Return the (X, Y) coordinate for the center point of the cell that contains the specified text.  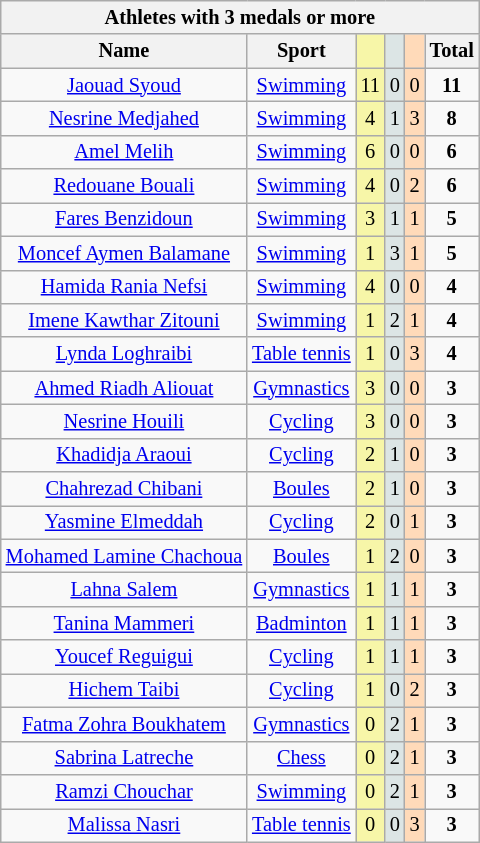
Malissa Nasri (124, 825)
8 (452, 118)
Total (452, 51)
Ahmed Riadh Aliouat (124, 388)
Imene Kawthar Zitouni (124, 320)
Fares Benzidoun (124, 219)
Hichem Taibi (124, 690)
Badminton (301, 623)
Hamida Rania Nefsi (124, 287)
Ramzi Chouchar (124, 791)
Sabrina Latreche (124, 758)
Lahna Salem (124, 589)
Sport (301, 51)
Nesrine Houili (124, 421)
Yasmine Elmeddah (124, 522)
Athletes with 3 medals or more (240, 17)
Mohamed Lamine Chachoua (124, 556)
Moncef Aymen Balamane (124, 253)
Name (124, 51)
Jaouad Syoud (124, 85)
Amel Melih (124, 152)
Chahrezad Chibani (124, 489)
Chess (301, 758)
Nesrine Medjahed (124, 118)
Fatma Zohra Boukhatem (124, 724)
Youcef Reguigui (124, 657)
Tanina Mammeri (124, 623)
Khadidja Araoui (124, 455)
Redouane Bouali (124, 186)
Lynda Loghraibi (124, 354)
